Determine the (x, y) coordinate at the center of the cell enclosing the given text.  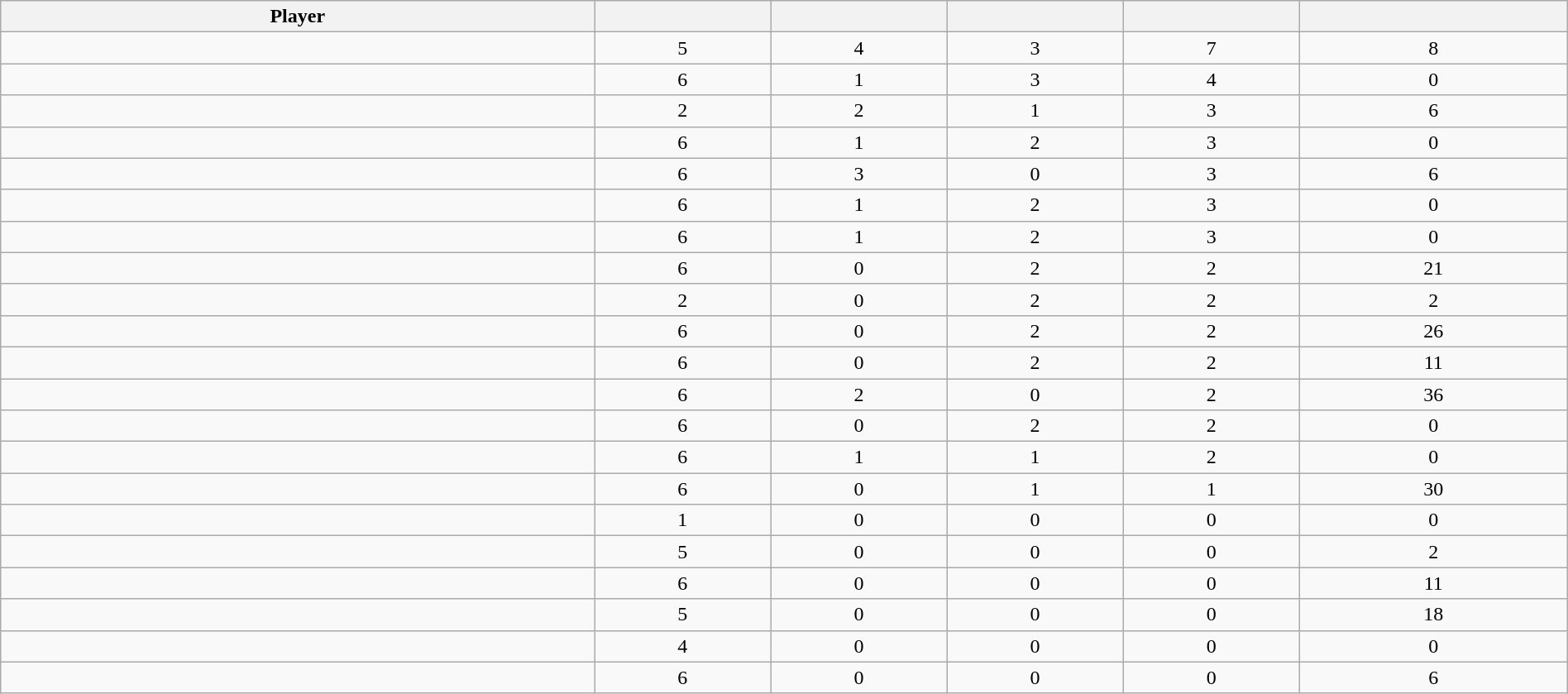
7 (1211, 48)
Player (298, 17)
21 (1433, 268)
8 (1433, 48)
30 (1433, 489)
26 (1433, 331)
36 (1433, 395)
18 (1433, 615)
